For the text-containing cell, return its midpoint in (X, Y) coordinate format. 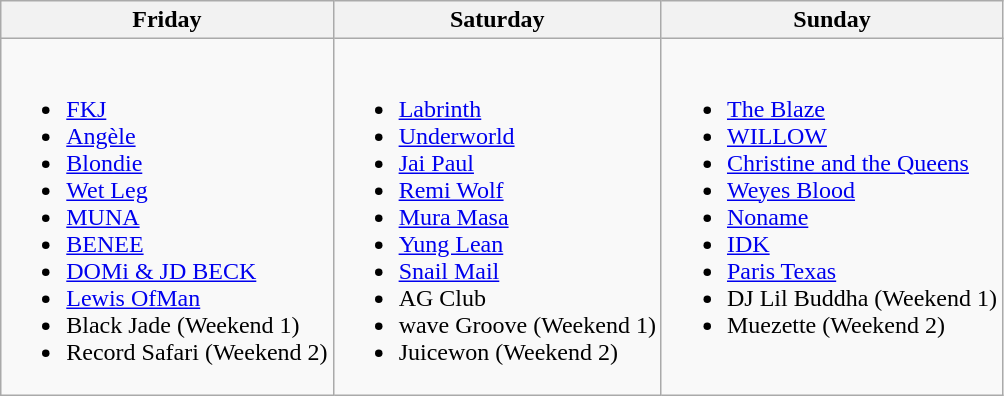
Friday (167, 20)
The BlazeWILLOWChristine and the QueensWeyes BloodNonameIDKParis TexasDJ Lil Buddha (Weekend 1)Muezette (Weekend 2) (832, 217)
Saturday (497, 20)
LabrinthUnderworldJai PaulRemi WolfMura MasaYung LeanSnail MailAG Clubwave Groove (Weekend 1)Juicewon (Weekend 2) (497, 217)
FKJAngèleBlondieWet LegMUNABENEEDOMi & JD BECKLewis OfManBlack Jade (Weekend 1)Record Safari (Weekend 2) (167, 217)
Sunday (832, 20)
